Extract the (x, y) coordinate from the center of the cell holding the provided text.  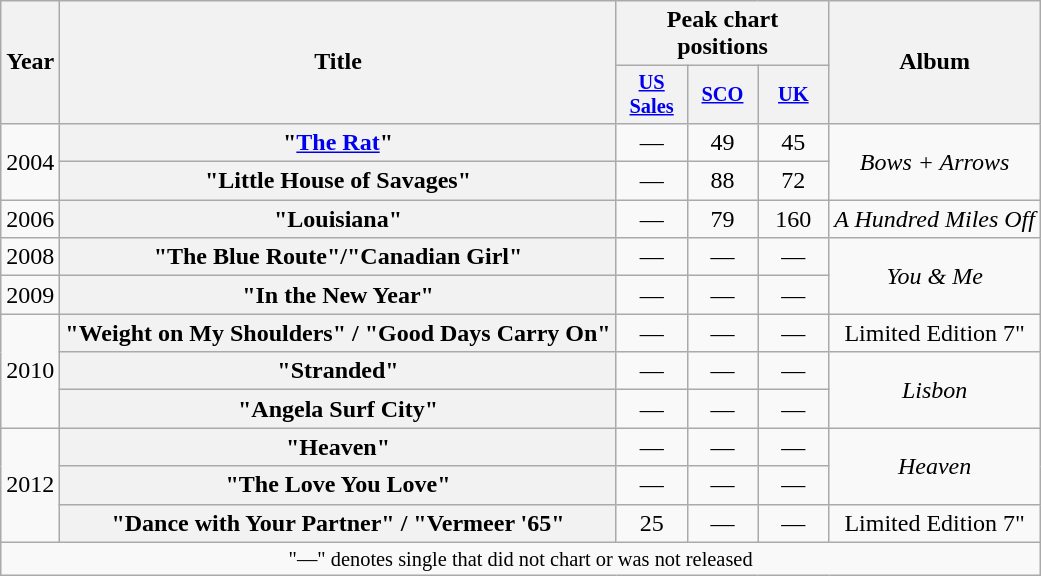
25 (652, 523)
Album (935, 62)
"Louisiana" (338, 219)
2009 (30, 295)
Bows + Arrows (935, 161)
"Little House of Savages" (338, 181)
You & Me (935, 276)
"The Rat" (338, 142)
45 (794, 142)
2012 (30, 485)
Title (338, 62)
"Angela Surf City" (338, 409)
Lisbon (935, 390)
49 (722, 142)
A Hundred Miles Off (935, 219)
2006 (30, 219)
"Heaven" (338, 447)
Peak chart positions (722, 34)
"—" denotes single that did not chart or was not released (521, 559)
"The Love You Love" (338, 485)
"Stranded" (338, 371)
"In the New Year" (338, 295)
2008 (30, 257)
160 (794, 219)
SCO (722, 95)
79 (722, 219)
Heaven (935, 466)
2010 (30, 371)
88 (722, 181)
UK (794, 95)
2004 (30, 161)
72 (794, 181)
"Weight on My Shoulders" / "Good Days Carry On" (338, 333)
Year (30, 62)
"Dance with Your Partner" / "Vermeer '65" (338, 523)
"The Blue Route"/"Canadian Girl" (338, 257)
USSales (652, 95)
